Pinpoint the cell where the given text exists, returning its (x, y) midpoint coordinate. 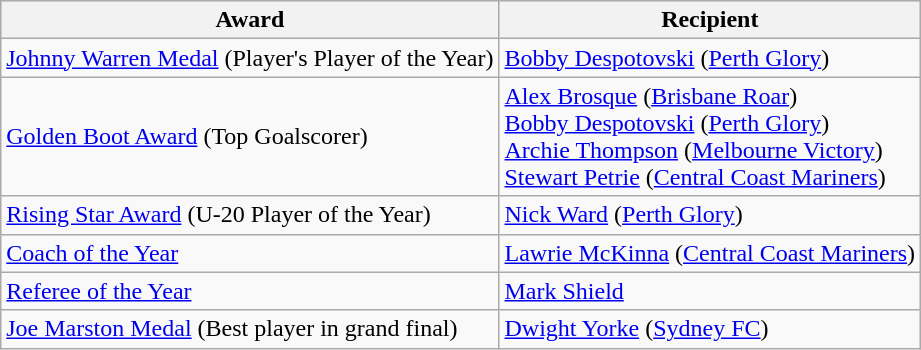
Referee of the Year (250, 291)
Dwight Yorke (Sydney FC) (710, 329)
Mark Shield (710, 291)
Rising Star Award (U-20 Player of the Year) (250, 215)
Alex Brosque (Brisbane Roar) Bobby Despotovski (Perth Glory) Archie Thompson (Melbourne Victory) Stewart Petrie (Central Coast Mariners) (710, 136)
Joe Marston Medal (Best player in grand final) (250, 329)
Golden Boot Award (Top Goalscorer) (250, 136)
Lawrie McKinna (Central Coast Mariners) (710, 253)
Award (250, 20)
Nick Ward (Perth Glory) (710, 215)
Coach of the Year (250, 253)
Recipient (710, 20)
Johnny Warren Medal (Player's Player of the Year) (250, 58)
Bobby Despotovski (Perth Glory) (710, 58)
